Capture the cell that displays the provided text and extract its [X, Y] central coordinate. 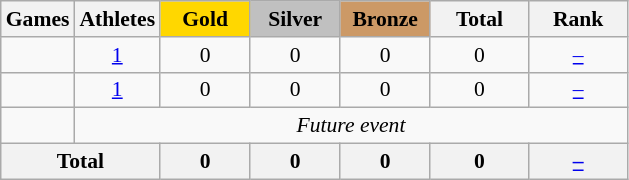
Silver [295, 19]
Gold [205, 19]
Athletes [117, 19]
Bronze [385, 19]
Games [38, 19]
Rank [578, 19]
Future event [350, 126]
